Locate the cell with the specified text and output its (X, Y) center coordinate. 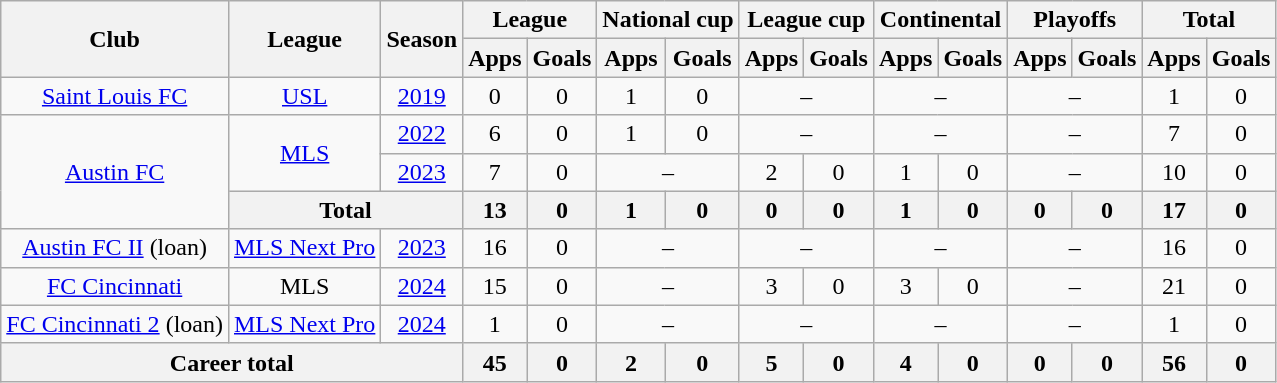
2019 (422, 96)
Club (115, 39)
National cup (668, 20)
21 (1174, 286)
4 (905, 362)
FC Cincinnati 2 (loan) (115, 324)
2022 (422, 134)
Austin FC (115, 172)
6 (495, 134)
10 (1174, 172)
15 (495, 286)
Season (422, 39)
13 (495, 210)
Saint Louis FC (115, 96)
56 (1174, 362)
5 (771, 362)
Austin FC II (loan) (115, 248)
Career total (232, 362)
Continental (940, 20)
FC Cincinnati (115, 286)
Playoffs (1075, 20)
17 (1174, 210)
USL (304, 96)
League cup (806, 20)
45 (495, 362)
